Scan for the cell matching the given text and deliver its [X, Y] coordinate at center. 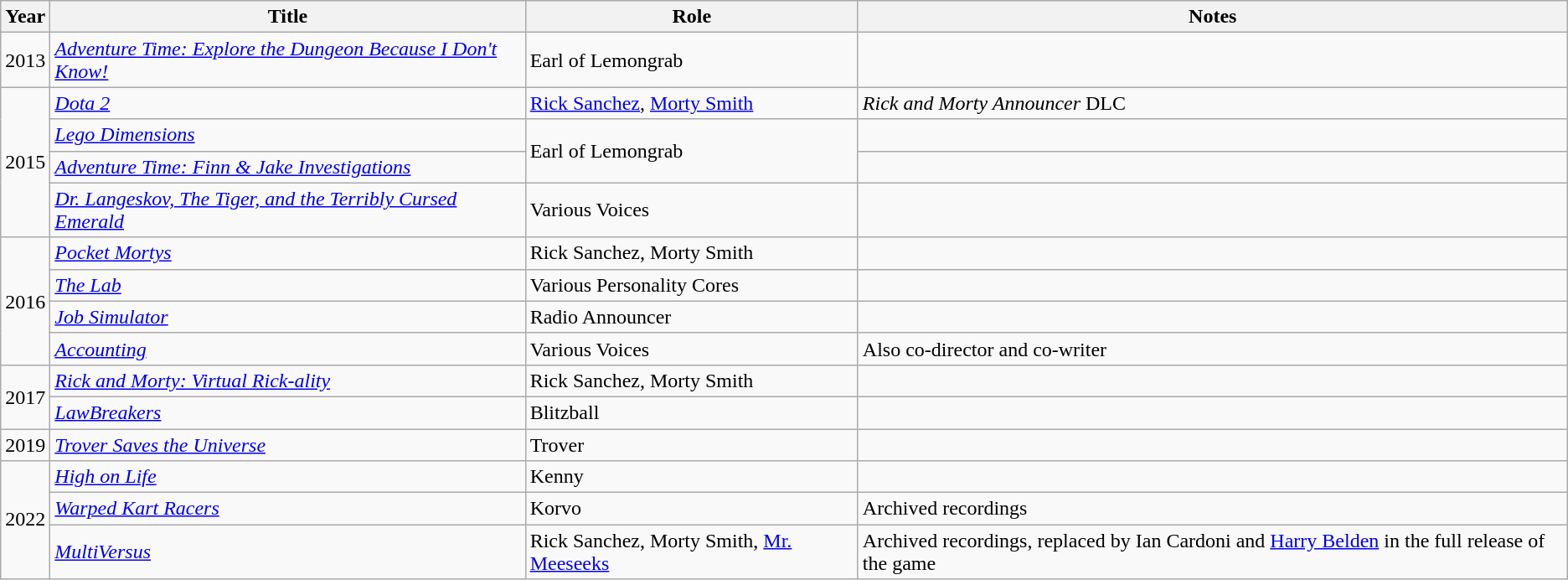
Archived recordings [1213, 509]
MultiVersus [288, 552]
Job Simulator [288, 317]
2022 [25, 520]
Various Personality Cores [692, 285]
2017 [25, 396]
Dr. Langeskov, The Tiger, and the Terribly Cursed Emerald [288, 210]
Year [25, 17]
2016 [25, 301]
2013 [25, 60]
High on Life [288, 477]
Archived recordings, replaced by Ian Cardoni and Harry Belden in the full release of the game [1213, 552]
Warped Kart Racers [288, 509]
2019 [25, 445]
2015 [25, 163]
Role [692, 17]
Korvo [692, 509]
Trover Saves the Universe [288, 445]
Adventure Time: Finn & Jake Investigations [288, 167]
Trover [692, 445]
LawBreakers [288, 412]
Adventure Time: Explore the Dungeon Because I Don't Know! [288, 60]
Rick and Morty: Virtual Rick-ality [288, 381]
Notes [1213, 17]
Rick Sanchez, Morty Smith, Mr. Meeseeks [692, 552]
Blitzball [692, 412]
Pocket Mortys [288, 253]
Title [288, 17]
Lego Dimensions [288, 135]
Rick and Morty Announcer DLC [1213, 103]
Dota 2 [288, 103]
The Lab [288, 285]
Radio Announcer [692, 317]
Accounting [288, 349]
Kenny [692, 477]
Also co-director and co-writer [1213, 349]
